Search for the cell housing the specified text and yield its (x, y) center coordinate. 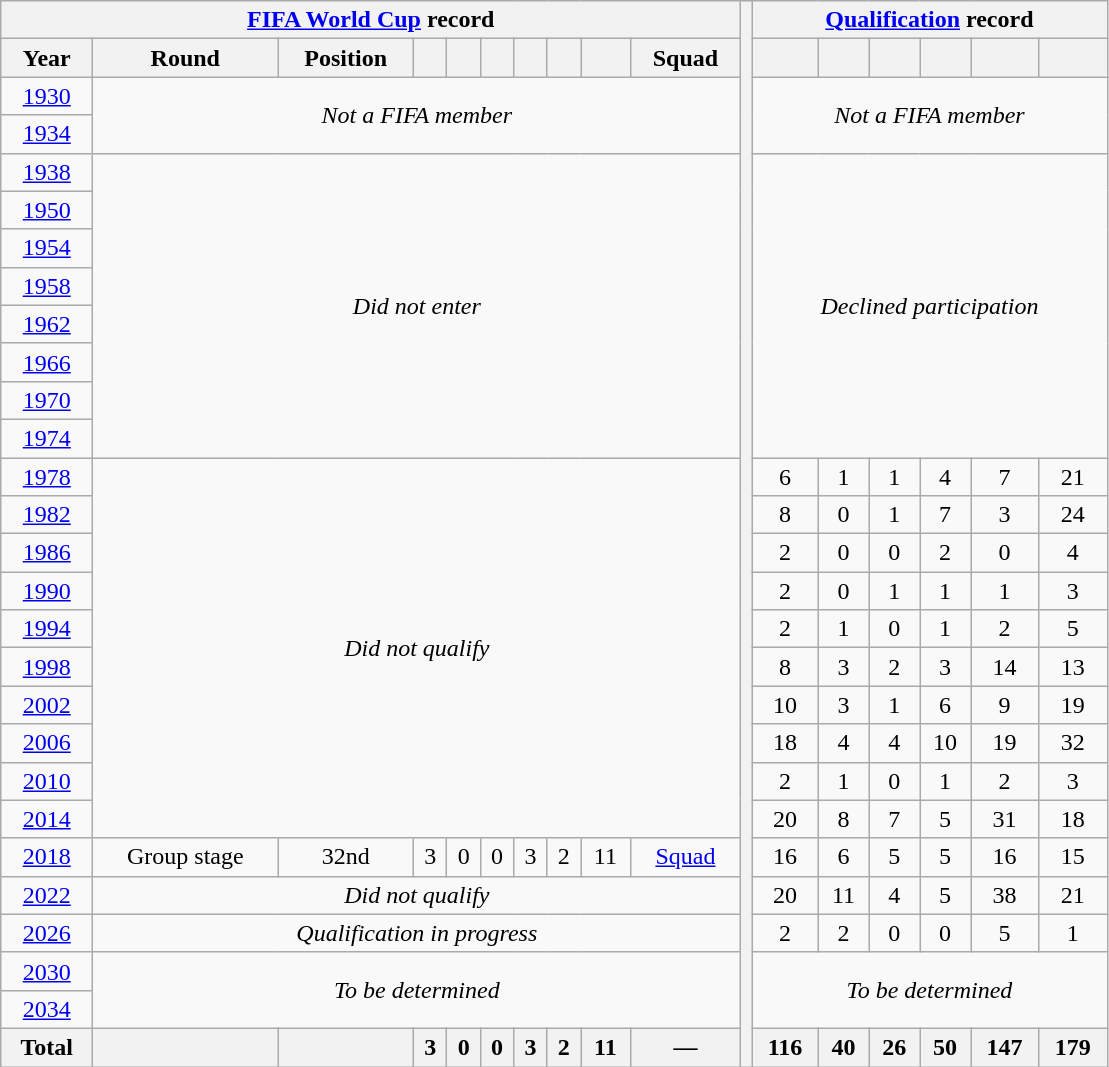
2014 (47, 819)
1934 (47, 134)
2018 (47, 857)
1950 (47, 210)
14 (1004, 667)
38 (1004, 895)
2022 (47, 895)
26 (894, 1047)
9 (1004, 705)
2010 (47, 781)
116 (785, 1047)
1962 (47, 324)
1990 (47, 591)
31 (1004, 819)
Qualification record (930, 20)
1938 (47, 172)
2006 (47, 743)
Position (346, 58)
1994 (47, 629)
Declined participation (930, 305)
24 (1073, 515)
2030 (47, 971)
2002 (47, 705)
13 (1073, 667)
40 (844, 1047)
Round (186, 58)
Group stage (186, 857)
1970 (47, 400)
1978 (47, 477)
1974 (47, 438)
1966 (47, 362)
15 (1073, 857)
50 (946, 1047)
1986 (47, 553)
Qualification in progress (417, 933)
32nd (346, 857)
Year (47, 58)
Total (47, 1047)
— (686, 1047)
2026 (47, 933)
32 (1073, 743)
1998 (47, 667)
179 (1073, 1047)
1930 (47, 96)
FIFA World Cup record (371, 20)
1954 (47, 248)
1982 (47, 515)
Did not enter (417, 305)
2034 (47, 1009)
1958 (47, 286)
147 (1004, 1047)
